Find where the given text appears and provide that cell's center as [x, y] coordinate. 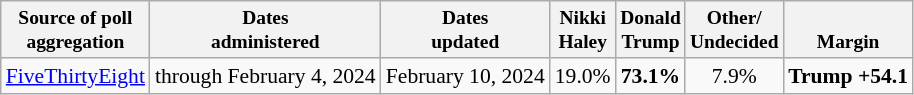
NikkiHaley [583, 30]
through February 4, 2024 [266, 76]
Margin [848, 30]
Datesadministered [266, 30]
Datesupdated [466, 30]
DonaldTrump [651, 30]
19.0% [583, 76]
7.9% [734, 76]
73.1% [651, 76]
Other/Undecided [734, 30]
FiveThirtyEight [76, 76]
Trump +54.1 [848, 76]
Source of pollaggregation [76, 30]
February 10, 2024 [466, 76]
